Find where the given text appears and provide that cell's center as [X, Y] coordinate. 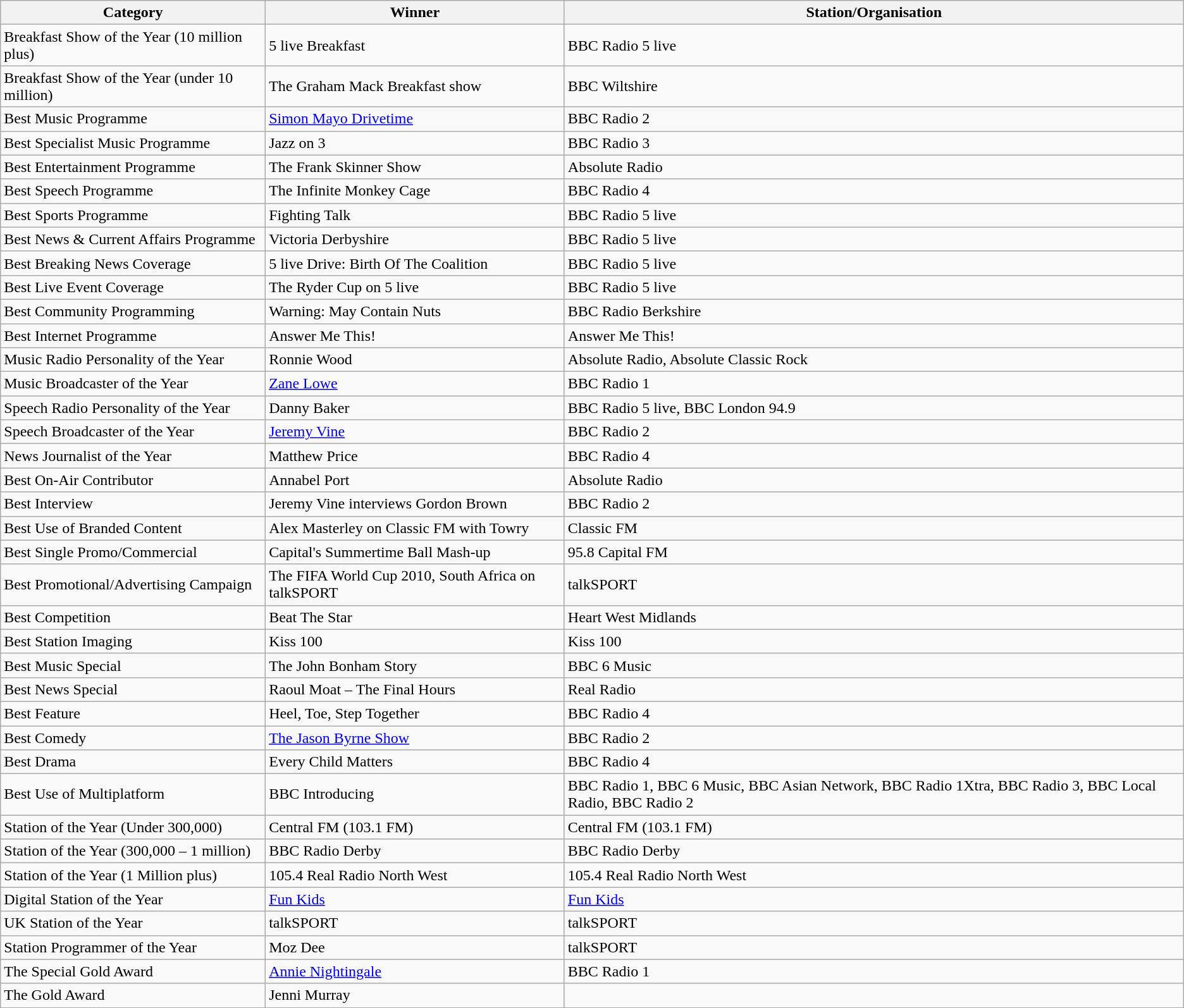
Best Music Special [133, 665]
BBC 6 Music [874, 665]
Heel, Toe, Step Together [415, 713]
Danny Baker [415, 408]
Breakfast Show of the Year (under 10 million) [133, 86]
Station of the Year (Under 300,000) [133, 827]
Raoul Moat – The Final Hours [415, 689]
Best Station Imaging [133, 641]
BBC Radio 3 [874, 143]
Best Specialist Music Programme [133, 143]
Matthew Price [415, 456]
Music Broadcaster of the Year [133, 384]
Best Interview [133, 504]
Best Speech Programme [133, 191]
Best Feature [133, 713]
Victoria Derbyshire [415, 239]
The Frank Skinner Show [415, 167]
Jeremy Vine interviews Gordon Brown [415, 504]
Annabel Port [415, 480]
Heart West Midlands [874, 617]
Speech Broadcaster of the Year [133, 432]
The FIFA World Cup 2010, South Africa on talkSPORT [415, 584]
Best Music Programme [133, 119]
Best Community Programming [133, 311]
The Infinite Monkey Cage [415, 191]
News Journalist of the Year [133, 456]
Jeremy Vine [415, 432]
Best Breaking News Coverage [133, 263]
Breakfast Show of the Year (10 million plus) [133, 46]
Best Competition [133, 617]
Station of the Year (1 Million plus) [133, 875]
UK Station of the Year [133, 923]
Best On-Air Contributor [133, 480]
The Special Gold Award [133, 971]
Best Drama [133, 762]
Best Entertainment Programme [133, 167]
Best News Special [133, 689]
Best Live Event Coverage [133, 287]
Best Internet Programme [133, 336]
Zane Lowe [415, 384]
Speech Radio Personality of the Year [133, 408]
BBC Introducing [415, 794]
BBC Radio Berkshire [874, 311]
Real Radio [874, 689]
Simon Mayo Drivetime [415, 119]
Best News & Current Affairs Programme [133, 239]
BBC Wiltshire [874, 86]
Classic FM [874, 528]
Station/Organisation [874, 13]
5 live Drive: Birth Of The Coalition [415, 263]
BBC Radio 5 live, BBC London 94.9 [874, 408]
Best Use of Multiplatform [133, 794]
The Ryder Cup on 5 live [415, 287]
Jazz on 3 [415, 143]
Station of the Year (300,000 – 1 million) [133, 851]
The Gold Award [133, 995]
Warning: May Contain Nuts [415, 311]
Best Promotional/Advertising Campaign [133, 584]
Annie Nightingale [415, 971]
Station Programmer of the Year [133, 947]
Moz Dee [415, 947]
Best Single Promo/Commercial [133, 552]
Capital's Summertime Ball Mash-up [415, 552]
Beat The Star [415, 617]
Best Use of Branded Content [133, 528]
Jenni Murray [415, 995]
BBC Radio 1, BBC 6 Music, BBC Asian Network, BBC Radio 1Xtra, BBC Radio 3, BBC Local Radio, BBC Radio 2 [874, 794]
The Graham Mack Breakfast show [415, 86]
The Jason Byrne Show [415, 738]
Best Comedy [133, 738]
Absolute Radio, Absolute Classic Rock [874, 360]
Ronnie Wood [415, 360]
Alex Masterley on Classic FM with Towry [415, 528]
Fighting Talk [415, 215]
Category [133, 13]
5 live Breakfast [415, 46]
Every Child Matters [415, 762]
95.8 Capital FM [874, 552]
Digital Station of the Year [133, 899]
The John Bonham Story [415, 665]
Winner [415, 13]
Music Radio Personality of the Year [133, 360]
Best Sports Programme [133, 215]
